For the text-containing cell, return its midpoint in [X, Y] coordinate format. 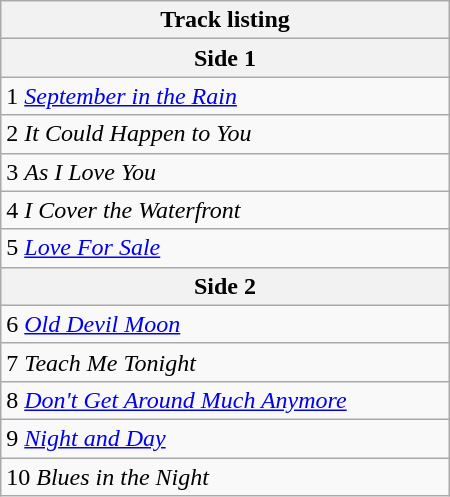
8 Don't Get Around Much Anymore [225, 400]
Side 1 [225, 58]
Track listing [225, 20]
9 Night and Day [225, 438]
3 As I Love You [225, 172]
7 Teach Me Tonight [225, 362]
5 Love For Sale [225, 248]
10 Blues in the Night [225, 477]
1 September in the Rain [225, 96]
6 Old Devil Moon [225, 324]
4 I Cover the Waterfront [225, 210]
2 It Could Happen to You [225, 134]
Side 2 [225, 286]
